Search for the cell housing the specified text and yield its [X, Y] center coordinate. 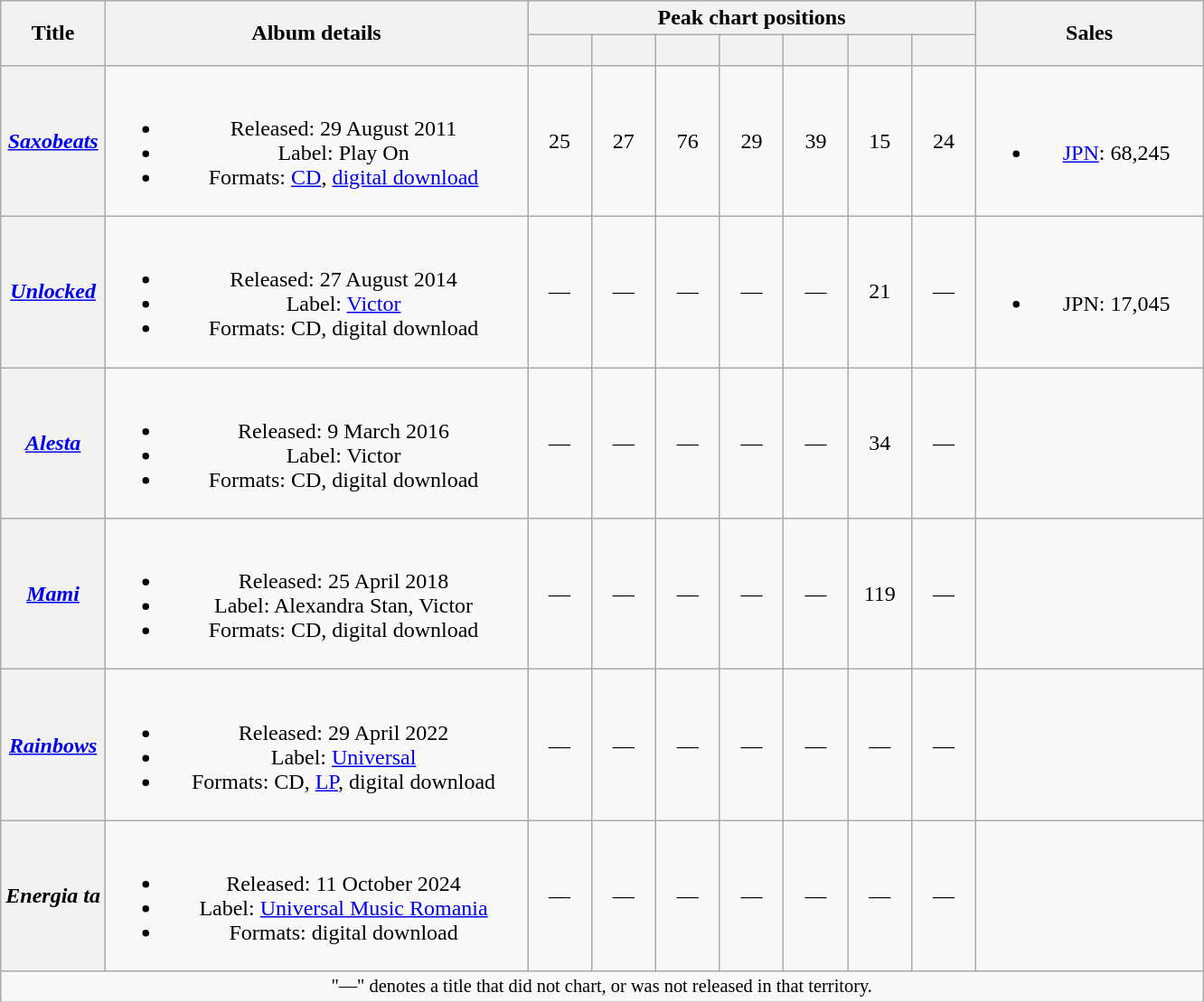
JPN: 68,245 [1090, 141]
Released: 25 April 2018Label: Alexandra Stan, VictorFormats: CD, digital download [316, 595]
Album details [316, 33]
Released: 11 October 2024Label: Universal Music RomaniaFormats: digital download [316, 896]
Released: 29 August 2011Label: Play OnFormats: CD, digital download [316, 141]
Title [53, 33]
Peak chart positions [752, 18]
Energia ta [53, 896]
29 [752, 141]
Mami [53, 595]
15 [880, 141]
Released: 27 August 2014Label: VictorFormats: CD, digital download [316, 293]
34 [880, 443]
27 [624, 141]
119 [880, 595]
Sales [1090, 33]
39 [815, 141]
Unlocked [53, 293]
Rainbows [53, 744]
Released: 29 April 2022Label: UniversalFormats: CD, LP, digital download [316, 744]
21 [880, 293]
"—" denotes a title that did not chart, or was not released in that territory. [602, 987]
Saxobeats [53, 141]
JPN: 17,045 [1090, 293]
Released: 9 March 2016Label: VictorFormats: CD, digital download [316, 443]
76 [687, 141]
24 [944, 141]
25 [560, 141]
Alesta [53, 443]
